Locate the cell with the specified text and output its (X, Y) center coordinate. 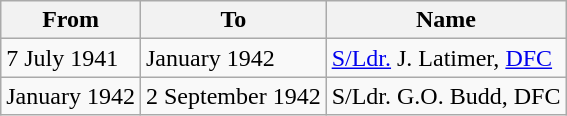
From (71, 20)
2 September 1942 (233, 96)
Name (446, 20)
S/Ldr. G.O. Budd, DFC (446, 96)
7 July 1941 (71, 58)
S/Ldr. J. Latimer, DFC (446, 58)
To (233, 20)
